Output the [X, Y] coordinate of the center of the cell containing the given text.  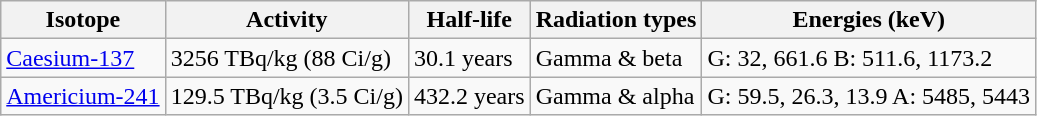
Caesium-137 [83, 58]
432.2 years [469, 96]
Activity [286, 20]
Half-life [469, 20]
Gamma & alpha [616, 96]
Isotope [83, 20]
Energies (keV) [869, 20]
Gamma & beta [616, 58]
G: 59.5, 26.3, 13.9 A: 5485, 5443 [869, 96]
3256 TBq/kg (88 Ci/g) [286, 58]
129.5 TBq/kg (3.5 Ci/g) [286, 96]
Radiation types [616, 20]
30.1 years [469, 58]
G: 32, 661.6 B: 511.6, 1173.2 [869, 58]
Americium-241 [83, 96]
